From the cell containing the given text, extract its center point as [X, Y] coordinate. 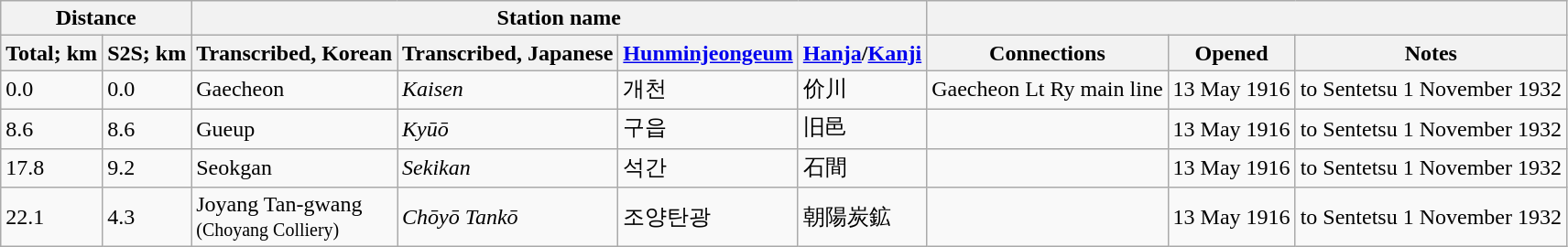
石間 [862, 168]
Connections [1048, 53]
Transcribed, Japanese [507, 53]
석간 [708, 168]
Hanja/Kanji [862, 53]
Notes [1431, 53]
Distance [96, 18]
개천 [708, 90]
22.1 [51, 218]
价川 [862, 90]
Kyūō [507, 128]
Joyang Tan-gwang(Choyang Colliery) [295, 218]
구읍 [708, 128]
Sekikan [507, 168]
S2S; km [147, 53]
4.3 [147, 218]
Transcribed, Korean [295, 53]
Station name [559, 18]
朝陽炭鉱 [862, 218]
Chōyō Tankō [507, 218]
Opened [1231, 53]
旧邑 [862, 128]
Gaecheon Lt Ry main line [1048, 90]
Gueup [295, 128]
Hunminjeongeum [708, 53]
조양탄광 [708, 218]
Seokgan [295, 168]
Total; km [51, 53]
17.8 [51, 168]
Gaecheon [295, 90]
9.2 [147, 168]
Kaisen [507, 90]
